Return the (x, y) coordinate for the center point of the cell that contains the specified text.  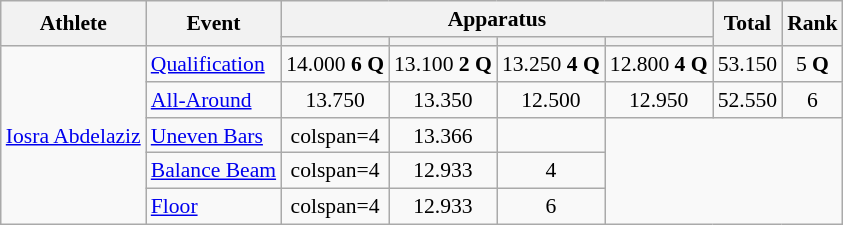
Floor (214, 207)
Balance Beam (214, 171)
13.350 (443, 100)
12.500 (551, 100)
Total (748, 24)
12.800 4 Q (659, 64)
Uneven Bars (214, 136)
4 (551, 171)
13.750 (335, 100)
13.100 2 Q (443, 64)
Rank (812, 24)
5 Q (812, 64)
Qualification (214, 64)
13.250 4 Q (551, 64)
52.550 (748, 100)
Apparatus (497, 19)
13.366 (443, 136)
53.150 (748, 64)
Athlete (74, 24)
Iosra Abdelaziz (74, 135)
14.000 6 Q (335, 64)
12.950 (659, 100)
Event (214, 24)
All-Around (214, 100)
